Find where the given text appears and provide that cell's center as [x, y] coordinate. 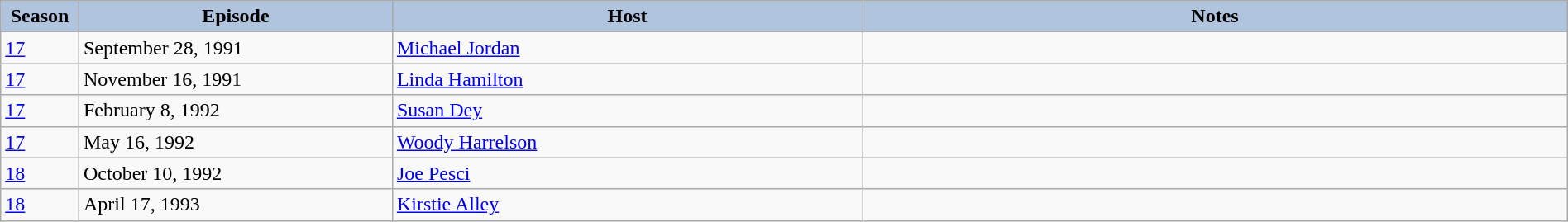
Woody Harrelson [627, 142]
February 8, 1992 [235, 111]
October 10, 1992 [235, 173]
Susan Dey [627, 111]
Notes [1216, 17]
April 17, 1993 [235, 205]
Michael Jordan [627, 48]
Kirstie Alley [627, 205]
September 28, 1991 [235, 48]
Host [627, 17]
Joe Pesci [627, 173]
Episode [235, 17]
Season [40, 17]
November 16, 1991 [235, 79]
Linda Hamilton [627, 79]
May 16, 1992 [235, 142]
